Provide the [x, y] coordinate of the cell's center where the given text is located.  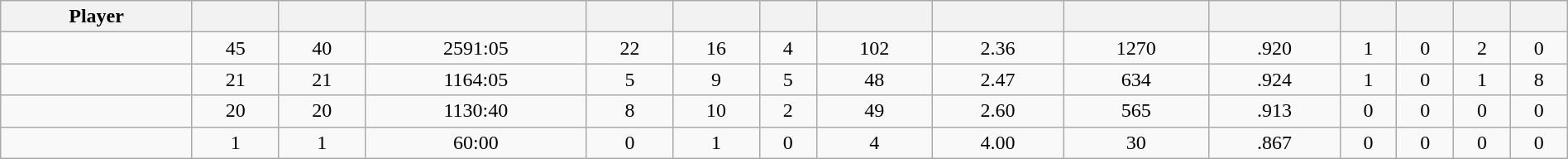
60:00 [476, 142]
2.36 [997, 48]
2.47 [997, 79]
4.00 [997, 142]
30 [1136, 142]
565 [1136, 111]
.867 [1274, 142]
22 [630, 48]
634 [1136, 79]
48 [874, 79]
2591:05 [476, 48]
1164:05 [476, 79]
40 [323, 48]
.913 [1274, 111]
1130:40 [476, 111]
1270 [1136, 48]
Player [97, 17]
102 [874, 48]
45 [235, 48]
16 [716, 48]
49 [874, 111]
10 [716, 111]
9 [716, 79]
.920 [1274, 48]
.924 [1274, 79]
2.60 [997, 111]
